Find where the given text appears and provide that cell's center as (X, Y) coordinate. 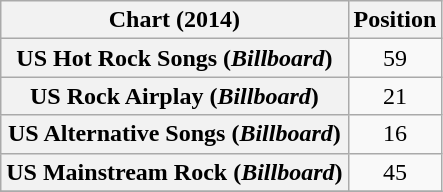
45 (395, 172)
US Rock Airplay (Billboard) (174, 96)
Chart (2014) (174, 20)
59 (395, 58)
16 (395, 134)
US Alternative Songs (Billboard) (174, 134)
US Hot Rock Songs (Billboard) (174, 58)
US Mainstream Rock (Billboard) (174, 172)
Position (395, 20)
21 (395, 96)
